For the text-containing cell, return its midpoint in (X, Y) coordinate format. 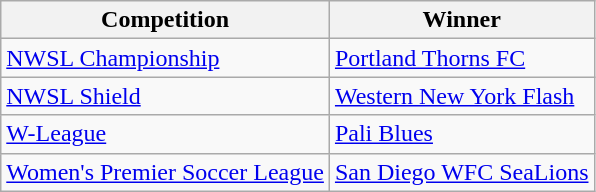
San Diego WFC SeaLions (462, 172)
Pali Blues (462, 134)
W-League (166, 134)
NWSL Championship (166, 58)
Women's Premier Soccer League (166, 172)
Competition (166, 20)
Portland Thorns FC (462, 58)
Winner (462, 20)
NWSL Shield (166, 96)
Western New York Flash (462, 96)
